Detect which cell encompasses the target text, then output its (x, y) center coordinate. 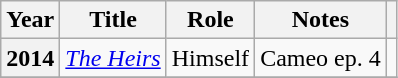
2014 (30, 58)
Title (113, 20)
The Heirs (113, 58)
Notes (321, 20)
Role (210, 20)
Cameo ep. 4 (321, 58)
Himself (210, 58)
Year (30, 20)
